From the cell containing the given text, extract its center point as [X, Y] coordinate. 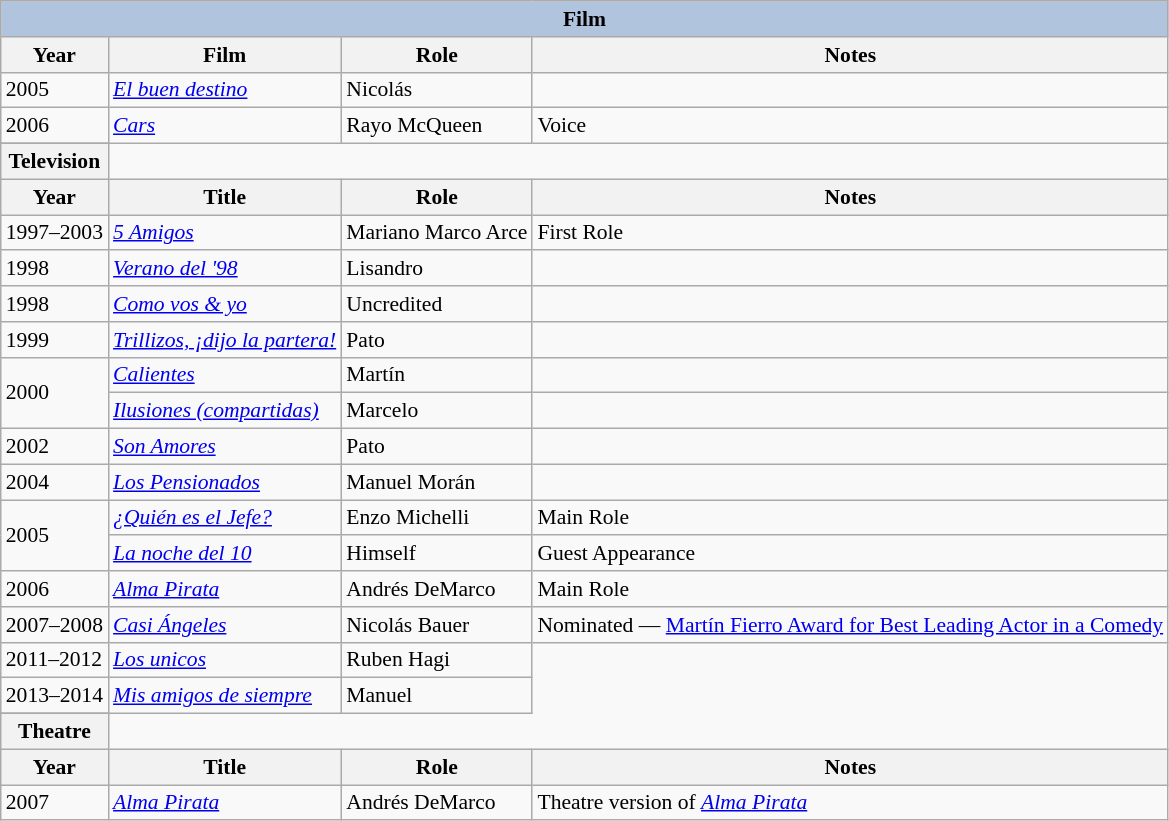
Rayo McQueen [436, 126]
Los unicos [224, 660]
Television [54, 162]
2004 [54, 482]
Martín [436, 375]
1999 [54, 340]
Casi Ángeles [224, 625]
Uncredited [436, 304]
Verano del '98 [224, 269]
Guest Appearance [850, 554]
Trillizos, ¡dijo la partera! [224, 340]
Como vos & yo [224, 304]
2011–2012 [54, 660]
Nicolás Bauer [436, 625]
First Role [850, 233]
Manuel Morán [436, 482]
Ruben Hagi [436, 660]
2007–2008 [54, 625]
Ilusiones (compartidas) [224, 411]
1997–2003 [54, 233]
Nominated — Martín Fierro Award for Best Leading Actor in a Comedy [850, 625]
Cars [224, 126]
Los Pensionados [224, 482]
La noche del 10 [224, 554]
Calientes [224, 375]
Theatre [54, 732]
2007 [54, 803]
Manuel [436, 696]
2000 [54, 392]
Lisandro [436, 269]
El buen destino [224, 90]
2002 [54, 447]
¿Quién es el Jefe? [224, 518]
5 Amigos [224, 233]
Marcelo [436, 411]
Theatre version of Alma Pirata [850, 803]
2013–2014 [54, 696]
Mariano Marco Arce [436, 233]
Himself [436, 554]
Voice [850, 126]
Son Amores [224, 447]
Enzo Michelli [436, 518]
Nicolás [436, 90]
Mis amigos de siempre [224, 696]
